Return (x, y) of the center of cell containing provided text 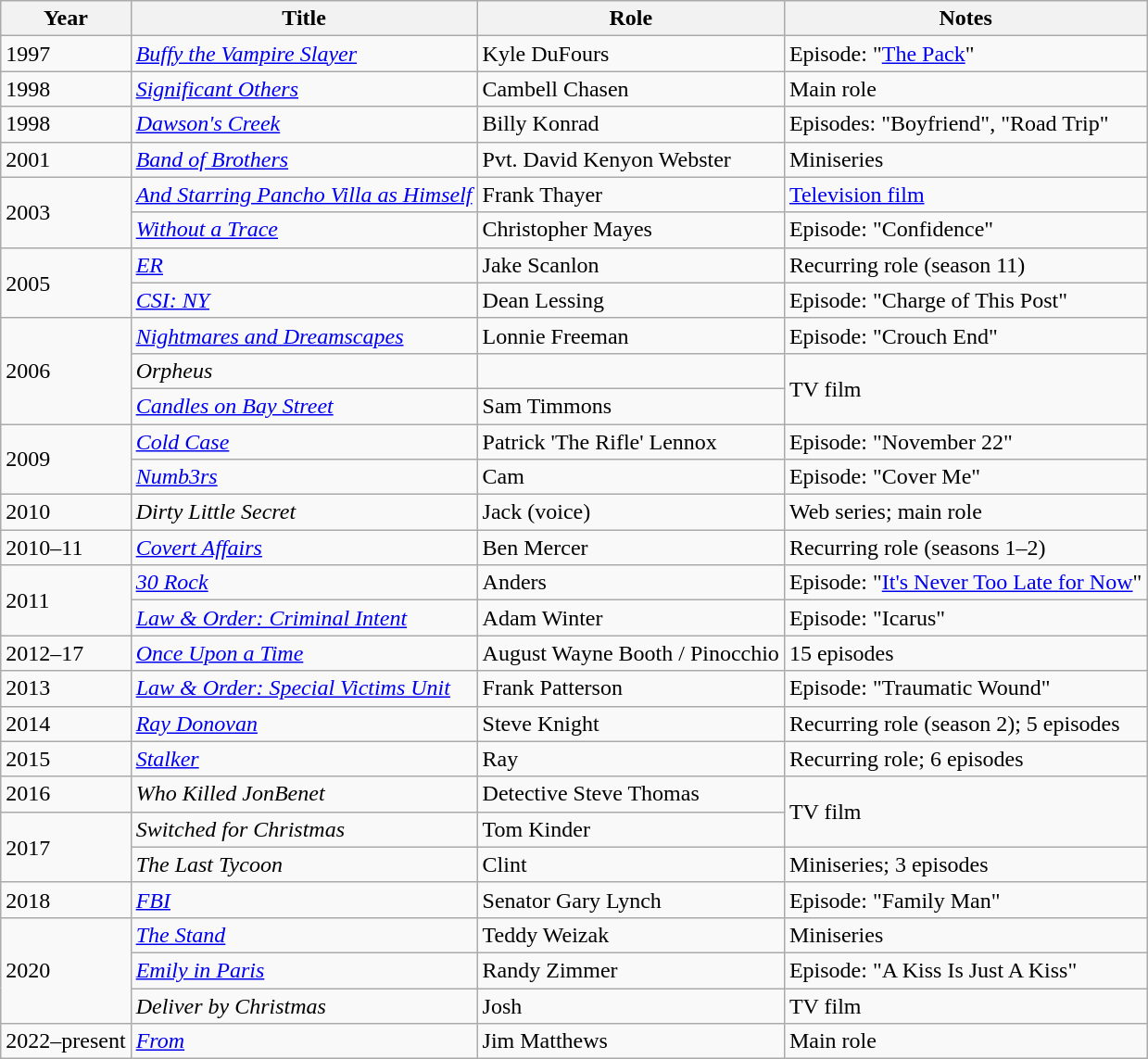
Without a Trace (304, 230)
Jim Matthews (630, 1041)
Year (66, 19)
Lonnie Freeman (630, 335)
2012–17 (66, 653)
2020 (66, 970)
Covert Affairs (304, 548)
Title (304, 19)
Billy Konrad (630, 124)
Episode: "Crouch End" (965, 335)
Cambell Chasen (630, 89)
Recurring role; 6 episodes (965, 759)
2001 (66, 159)
Notes (965, 19)
Web series; main role (965, 512)
Significant Others (304, 89)
Recurring role (seasons 1–2) (965, 548)
2015 (66, 759)
Kyle DuFours (630, 54)
And Starring Pancho Villa as Himself (304, 195)
Senator Gary Lynch (630, 900)
The Last Tycoon (304, 864)
Episode: "Traumatic Wound" (965, 688)
Josh (630, 1005)
2016 (66, 794)
2009 (66, 460)
Detective Steve Thomas (630, 794)
Recurring role (season 11) (965, 265)
2014 (66, 724)
Christopher Mayes (630, 230)
Emily in Paris (304, 970)
Episodes: "Boyfriend", "Road Trip" (965, 124)
Candles on Bay Street (304, 406)
Episode: "Cover Me" (965, 477)
Adam Winter (630, 618)
Numb3rs (304, 477)
Episode: "Family Man" (965, 900)
Cam (630, 477)
Nightmares and Dreamscapes (304, 335)
Deliver by Christmas (304, 1005)
Jake Scanlon (630, 265)
Law & Order: Special Victims Unit (304, 688)
2010–11 (66, 548)
The Stand (304, 935)
Ray (630, 759)
2018 (66, 900)
ER (304, 265)
30 Rock (304, 583)
2010 (66, 512)
Who Killed JonBenet (304, 794)
Pvt. David Kenyon Webster (630, 159)
Orpheus (304, 371)
Episode: "Icarus" (965, 618)
Television film (965, 195)
2003 (66, 212)
Steve Knight (630, 724)
Dawson's Creek (304, 124)
Randy Zimmer (630, 970)
Teddy Weizak (630, 935)
Jack (voice) (630, 512)
Episode: "A Kiss Is Just A Kiss" (965, 970)
2013 (66, 688)
Episode: "November 22" (965, 442)
Recurring role (season 2); 5 episodes (965, 724)
Tom Kinder (630, 829)
Switched for Christmas (304, 829)
Dirty Little Secret (304, 512)
Sam Timmons (630, 406)
Episode: "It's Never Too Late for Now" (965, 583)
Ray Donovan (304, 724)
Frank Patterson (630, 688)
Dean Lessing (630, 300)
Clint (630, 864)
Episode: "Charge of This Post" (965, 300)
Law & Order: Criminal Intent (304, 618)
August Wayne Booth / Pinocchio (630, 653)
Buffy the Vampire Slayer (304, 54)
Patrick 'The Rifle' Lennox (630, 442)
Anders (630, 583)
1997 (66, 54)
2011 (66, 600)
Frank Thayer (630, 195)
Once Upon a Time (304, 653)
From (304, 1041)
FBI (304, 900)
Miniseries; 3 episodes (965, 864)
Stalker (304, 759)
Episode: "The Pack" (965, 54)
CSI: NY (304, 300)
2017 (66, 847)
Role (630, 19)
2022–present (66, 1041)
2006 (66, 371)
15 episodes (965, 653)
Ben Mercer (630, 548)
Episode: "Confidence" (965, 230)
Cold Case (304, 442)
2005 (66, 283)
Band of Brothers (304, 159)
